Return (x, y) of the center of cell containing provided text 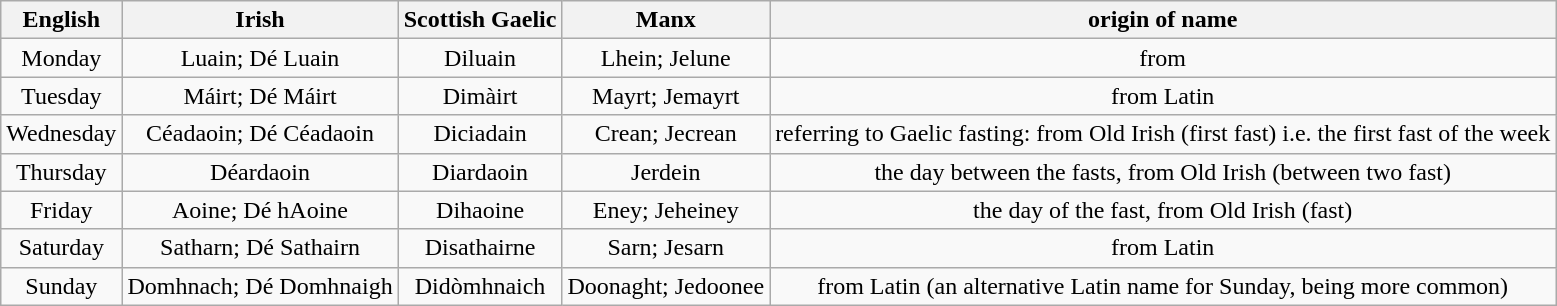
Tuesday (62, 96)
Máirt; Dé Máirt (260, 96)
Friday (62, 210)
Thursday (62, 172)
Dihaoine (480, 210)
Céadaoin; Dé Céadaoin (260, 134)
Didòmhnaich (480, 286)
Eney; Jeheiney (666, 210)
Manx (666, 20)
Diciadain (480, 134)
English (62, 20)
from Latin (an alternative Latin name for Sunday, being more common) (1163, 286)
the day of the fast, from Old Irish (fast) (1163, 210)
Crean; Jecrean (666, 134)
Sarn; Jesarn (666, 248)
Dimàirt (480, 96)
Domhnach; Dé Domhnaigh (260, 286)
Monday (62, 58)
Jerdein (666, 172)
Diardaoin (480, 172)
Mayrt; Jemayrt (666, 96)
the day between the fasts, from Old Irish (between two fast) (1163, 172)
Irish (260, 20)
Diluain (480, 58)
from (1163, 58)
Scottish Gaelic (480, 20)
Wednesday (62, 134)
Aoine; Dé hAoine (260, 210)
Doonaght; Jedoonee (666, 286)
Sunday (62, 286)
Satharn; Dé Sathairn (260, 248)
Disathairne (480, 248)
Lhein; Jelune (666, 58)
origin of name (1163, 20)
Luain; Dé Luain (260, 58)
Saturday (62, 248)
Déardaoin (260, 172)
referring to Gaelic fasting: from Old Irish (first fast) i.e. the first fast of the week (1163, 134)
